Determine the [x, y] coordinate at the center of the cell enclosing the given text.  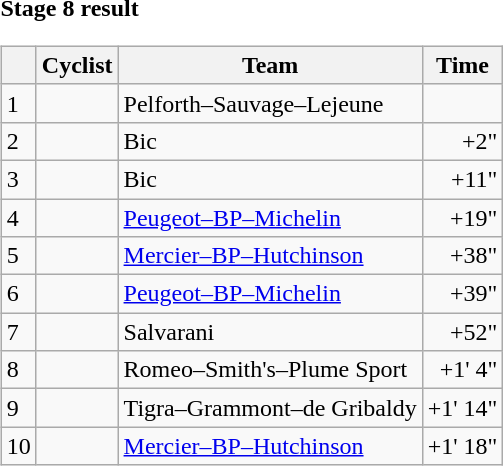
+1' 14" [462, 408]
Team [270, 65]
+1' 18" [462, 446]
5 [18, 256]
Tigra–Grammont–de Gribaldy [270, 408]
Pelforth–Sauvage–Lejeune [270, 103]
+11" [462, 179]
+52" [462, 332]
+2" [462, 141]
3 [18, 179]
7 [18, 332]
Salvarani [270, 332]
6 [18, 294]
9 [18, 408]
+38" [462, 256]
+1' 4" [462, 370]
2 [18, 141]
Romeo–Smith's–Plume Sport [270, 370]
4 [18, 217]
+39" [462, 294]
1 [18, 103]
Cyclist [77, 65]
Time [462, 65]
10 [18, 446]
8 [18, 370]
+19" [462, 217]
